Locate the cell with the specified text and output its [X, Y] center coordinate. 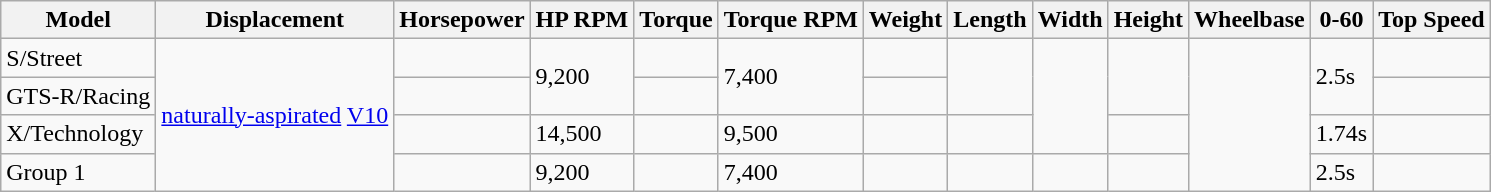
9,500 [790, 134]
Width [1070, 20]
HP RPM [582, 20]
naturally-aspirated V10 [275, 115]
Top Speed [1432, 20]
1.74s [1341, 134]
S/Street [78, 58]
X/Technology [78, 134]
0-60 [1341, 20]
Wheelbase [1250, 20]
Torque [676, 20]
14,500 [582, 134]
Weight [905, 20]
Displacement [275, 20]
Model [78, 20]
GTS-R/Racing [78, 96]
Length [990, 20]
Torque RPM [790, 20]
Group 1 [78, 172]
Height [1148, 20]
Horsepower [462, 20]
